Extract the [x, y] coordinate from the center of the cell holding the provided text.  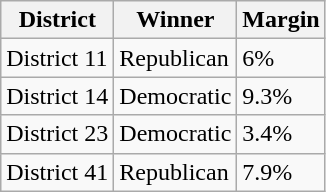
3.4% [281, 134]
Margin [281, 20]
District 14 [58, 96]
District 11 [58, 58]
9.3% [281, 96]
District [58, 20]
Winner [176, 20]
District 41 [58, 172]
7.9% [281, 172]
District 23 [58, 134]
6% [281, 58]
